Pinpoint the cell where the given text exists, returning its (x, y) midpoint coordinate. 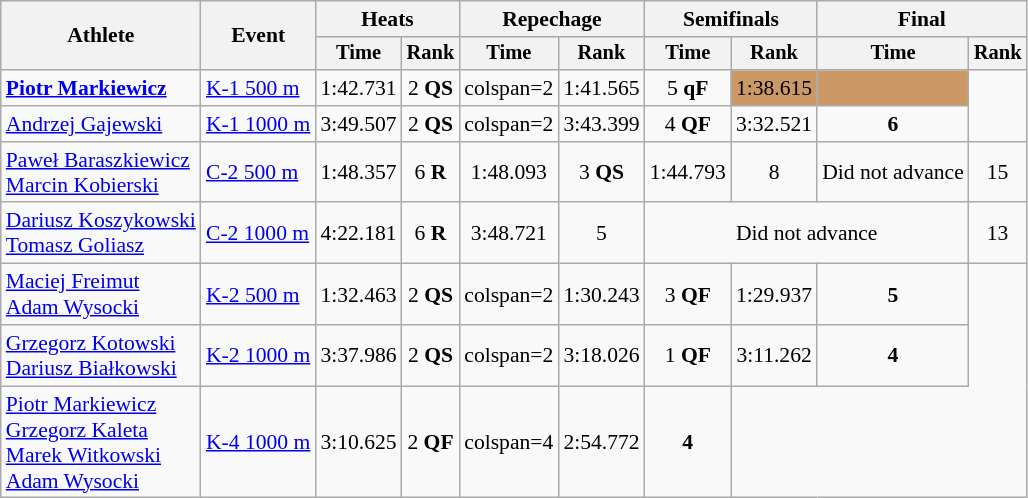
15 (998, 172)
Piotr Markiewicz (101, 88)
Piotr Markiewicz Grzegorz KaletaMarek WitkowskiAdam Wysocki (101, 442)
3:10.625 (358, 442)
Dariusz KoszykowskiTomasz Goliasz (101, 234)
2 QF (431, 442)
Andrzej Gajewski (101, 124)
C-2 500 m (258, 172)
1:42.731 (358, 88)
1:48.357 (358, 172)
C-2 1000 m (258, 234)
1:44.793 (688, 172)
Semifinals (732, 19)
4 QF (688, 124)
1:41.565 (601, 88)
13 (998, 234)
3:18.026 (601, 356)
Final (922, 19)
1:29.937 (774, 294)
Heats (387, 19)
3:49.507 (358, 124)
3 QF (688, 294)
3 QS (601, 172)
3:32.521 (774, 124)
Event (258, 36)
5 qF (688, 88)
K-4 1000 m (258, 442)
Athlete (101, 36)
Grzegorz Kotowski Dariusz Białkowski (101, 356)
K-1 1000 m (258, 124)
colspan=4 (508, 442)
4:22.181 (358, 234)
3:11.262 (774, 356)
Repechage (552, 19)
1 QF (688, 356)
K-1 500 m (258, 88)
1:48.093 (508, 172)
Paweł Baraszkiewicz Marcin Kobierski (101, 172)
6 (893, 124)
K-2 500 m (258, 294)
3:37.986 (358, 356)
3:43.399 (601, 124)
1:38.615 (774, 88)
Maciej Freimut Adam Wysocki (101, 294)
1:32.463 (358, 294)
3:48.721 (508, 234)
K-2 1000 m (258, 356)
1:30.243 (601, 294)
2:54.772 (601, 442)
8 (774, 172)
